Search for the cell housing the specified text and yield its (x, y) center coordinate. 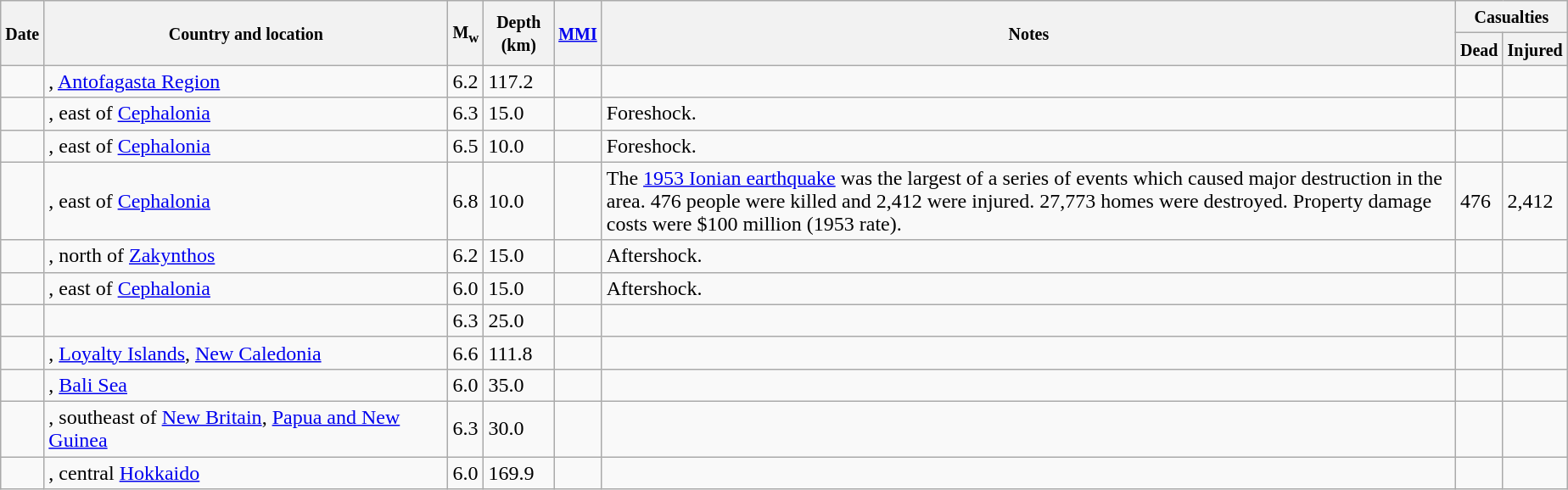
6.8 (466, 201)
30.0 (519, 429)
476 (1479, 201)
Date (22, 33)
Depth (km) (519, 33)
MMI (579, 33)
, Bali Sea (246, 385)
6.5 (466, 146)
111.8 (519, 353)
Casualties (1511, 17)
117.2 (519, 81)
, north of Zakynthos (246, 256)
Dead (1479, 49)
2,412 (1535, 201)
, Loyalty Islands, New Caledonia (246, 353)
Injured (1535, 49)
6.6 (466, 353)
, southeast of New Britain, Papua and New Guinea (246, 429)
169.9 (519, 472)
Mw (466, 33)
, central Hokkaido (246, 472)
35.0 (519, 385)
Notes (1028, 33)
25.0 (519, 320)
, Antofagasta Region (246, 81)
Country and location (246, 33)
